For the text-containing cell, return its midpoint in (x, y) coordinate format. 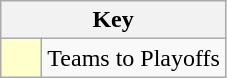
Key (114, 20)
Teams to Playoffs (134, 58)
